Determine the [x, y] coordinate at the center of the cell enclosing the given text.  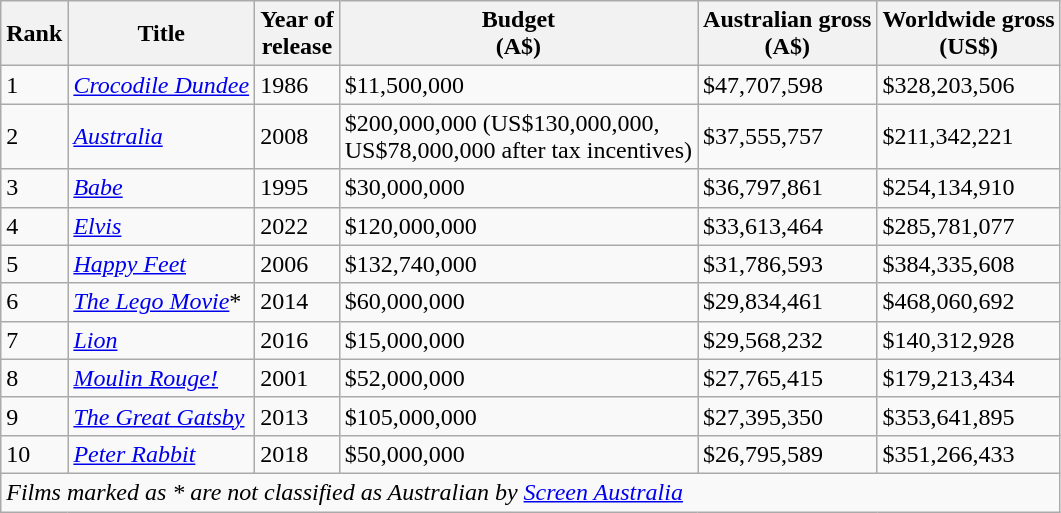
2001 [298, 378]
$36,797,861 [788, 188]
$29,834,461 [788, 302]
Elvis [162, 226]
2006 [298, 264]
6 [34, 302]
Happy Feet [162, 264]
$105,000,000 [518, 416]
Babe [162, 188]
$179,213,434 [968, 378]
$30,000,000 [518, 188]
2013 [298, 416]
$328,203,506 [968, 85]
The Great Gatsby [162, 416]
7 [34, 340]
$140,312,928 [968, 340]
Australian gross(A$) [788, 34]
$33,613,464 [788, 226]
$11,500,000 [518, 85]
1995 [298, 188]
2 [34, 136]
$31,786,593 [788, 264]
5 [34, 264]
Moulin Rouge! [162, 378]
$132,740,000 [518, 264]
1 [34, 85]
9 [34, 416]
$15,000,000 [518, 340]
Year ofrelease [298, 34]
Films marked as * are not classified as Australian by Screen Australia [530, 492]
2022 [298, 226]
2016 [298, 340]
$254,134,910 [968, 188]
$211,342,221 [968, 136]
2008 [298, 136]
$37,555,757 [788, 136]
Crocodile Dundee [162, 85]
$384,335,608 [968, 264]
$351,266,433 [968, 454]
$26,795,589 [788, 454]
8 [34, 378]
$353,641,895 [968, 416]
1986 [298, 85]
$468,060,692 [968, 302]
Title [162, 34]
Rank [34, 34]
$52,000,000 [518, 378]
$200,000,000 (US$130,000,000,US$78,000,000 after tax incentives) [518, 136]
$50,000,000 [518, 454]
3 [34, 188]
4 [34, 226]
Australia [162, 136]
Worldwide gross(US$) [968, 34]
Peter Rabbit [162, 454]
Budget(A$) [518, 34]
2018 [298, 454]
$120,000,000 [518, 226]
Lion [162, 340]
$29,568,232 [788, 340]
$27,765,415 [788, 378]
$47,707,598 [788, 85]
$60,000,000 [518, 302]
2014 [298, 302]
The Lego Movie* [162, 302]
10 [34, 454]
$285,781,077 [968, 226]
$27,395,350 [788, 416]
